Output the (X, Y) coordinate of the center of the cell containing the given text.  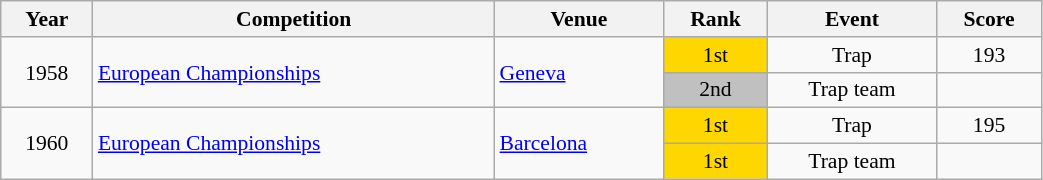
Venue (580, 19)
1958 (47, 72)
1960 (47, 144)
195 (989, 126)
Year (47, 19)
Rank (716, 19)
Score (989, 19)
193 (989, 55)
Competition (294, 19)
Barcelona (580, 144)
Event (852, 19)
2nd (716, 90)
Geneva (580, 72)
